From the cell containing the given text, extract its center point as [X, Y] coordinate. 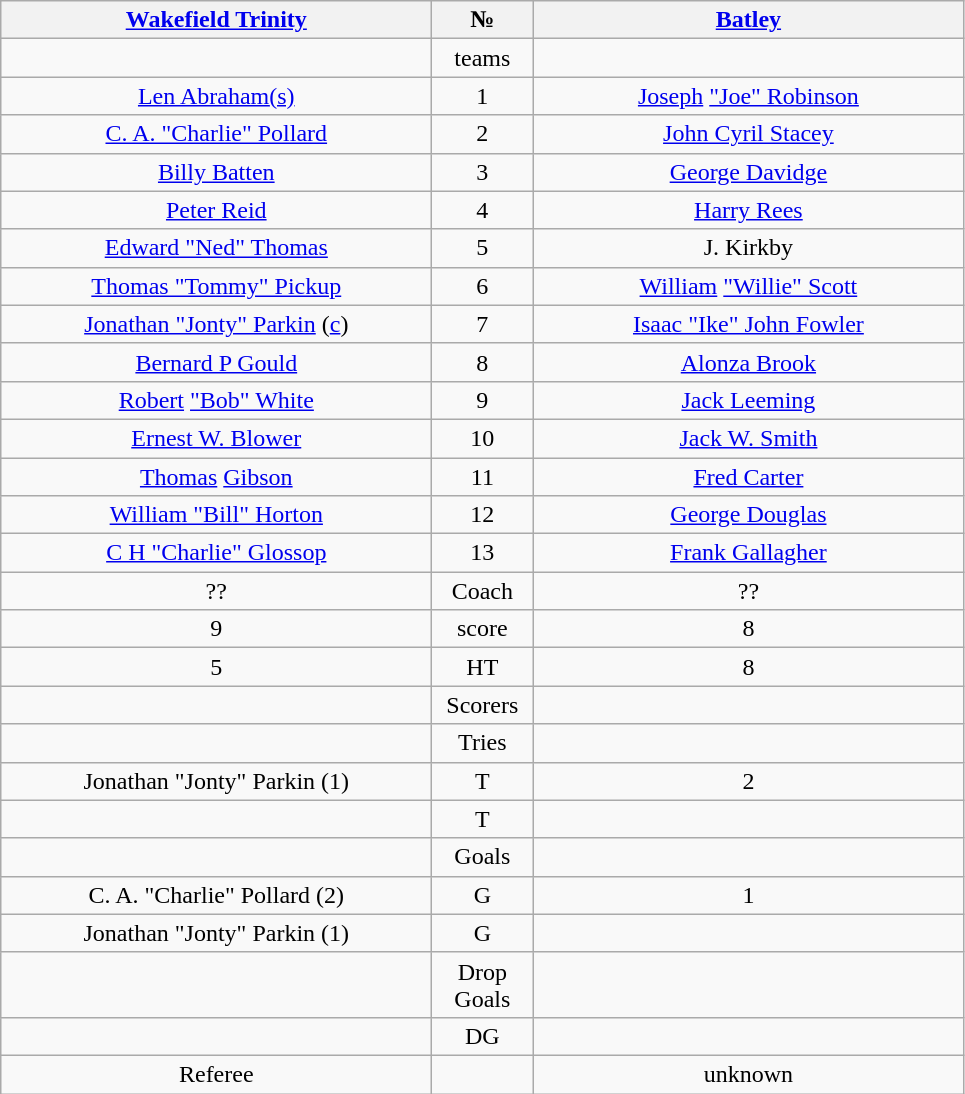
Jack Leeming [748, 400]
13 [482, 553]
Frank Gallagher [748, 553]
Jack W. Smith [748, 438]
4 [482, 210]
George Douglas [748, 515]
Batley [748, 20]
Edward "Ned" Thomas [216, 248]
Len Abraham(s) [216, 96]
teams [482, 58]
Joseph "Joe" Robinson [748, 96]
Goals [482, 857]
№ [482, 20]
Alonza Brook [748, 362]
Harry Rees [748, 210]
Referee [216, 1074]
Thomas Gibson [216, 477]
Robert "Bob" White [216, 400]
unknown [748, 1074]
Drop Goals [482, 984]
Coach [482, 591]
William "Bill" Horton [216, 515]
10 [482, 438]
George Davidge [748, 172]
C. A. "Charlie" Pollard (2) [216, 895]
Scorers [482, 705]
Billy Batten [216, 172]
Peter Reid [216, 210]
J. Kirkby [748, 248]
HT [482, 667]
Bernard P Gould [216, 362]
12 [482, 515]
William "Willie" Scott [748, 286]
Ernest W. Blower [216, 438]
John Cyril Stacey [748, 134]
Thomas "Tommy" Pickup [216, 286]
Jonathan "Jonty" Parkin (c) [216, 324]
C H "Charlie" Glossop [216, 553]
6 [482, 286]
DG [482, 1036]
Tries [482, 743]
Isaac "Ike" John Fowler [748, 324]
Wakefield Trinity [216, 20]
score [482, 629]
Fred Carter [748, 477]
C. A. "Charlie" Pollard [216, 134]
7 [482, 324]
3 [482, 172]
11 [482, 477]
